Detect which cell encompasses the target text, then output its (X, Y) center coordinate. 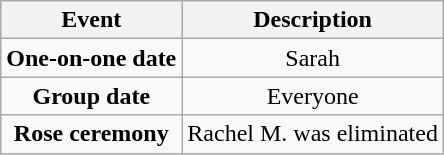
Group date (92, 96)
Sarah (313, 58)
Description (313, 20)
One-on-one date (92, 58)
Everyone (313, 96)
Rachel M. was eliminated (313, 134)
Event (92, 20)
Rose ceremony (92, 134)
